Output the [x, y] coordinate of the center of the cell containing the given text.  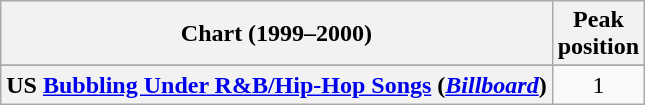
1 [598, 85]
Peakposition [598, 34]
Chart (1999–2000) [276, 34]
US Bubbling Under R&B/Hip-Hop Songs (Billboard) [276, 85]
